Scan for the cell matching the given text and deliver its (x, y) coordinate at center. 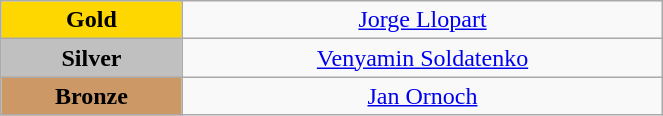
Bronze (92, 96)
Gold (92, 20)
Venyamin Soldatenko (422, 58)
Jan Ornoch (422, 96)
Silver (92, 58)
Jorge Llopart (422, 20)
